Return the [X, Y] coordinate for the center point of the cell that contains the specified text.  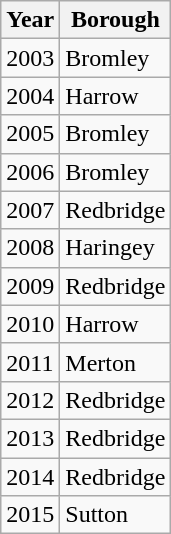
2007 [30, 210]
2015 [30, 515]
2011 [30, 362]
2012 [30, 400]
2010 [30, 324]
Haringey [116, 248]
Merton [116, 362]
Borough [116, 20]
Sutton [116, 515]
2005 [30, 134]
2006 [30, 172]
2014 [30, 477]
2003 [30, 58]
2004 [30, 96]
2013 [30, 438]
2008 [30, 248]
Year [30, 20]
2009 [30, 286]
